Output the (X, Y) coordinate of the center of the cell containing the given text.  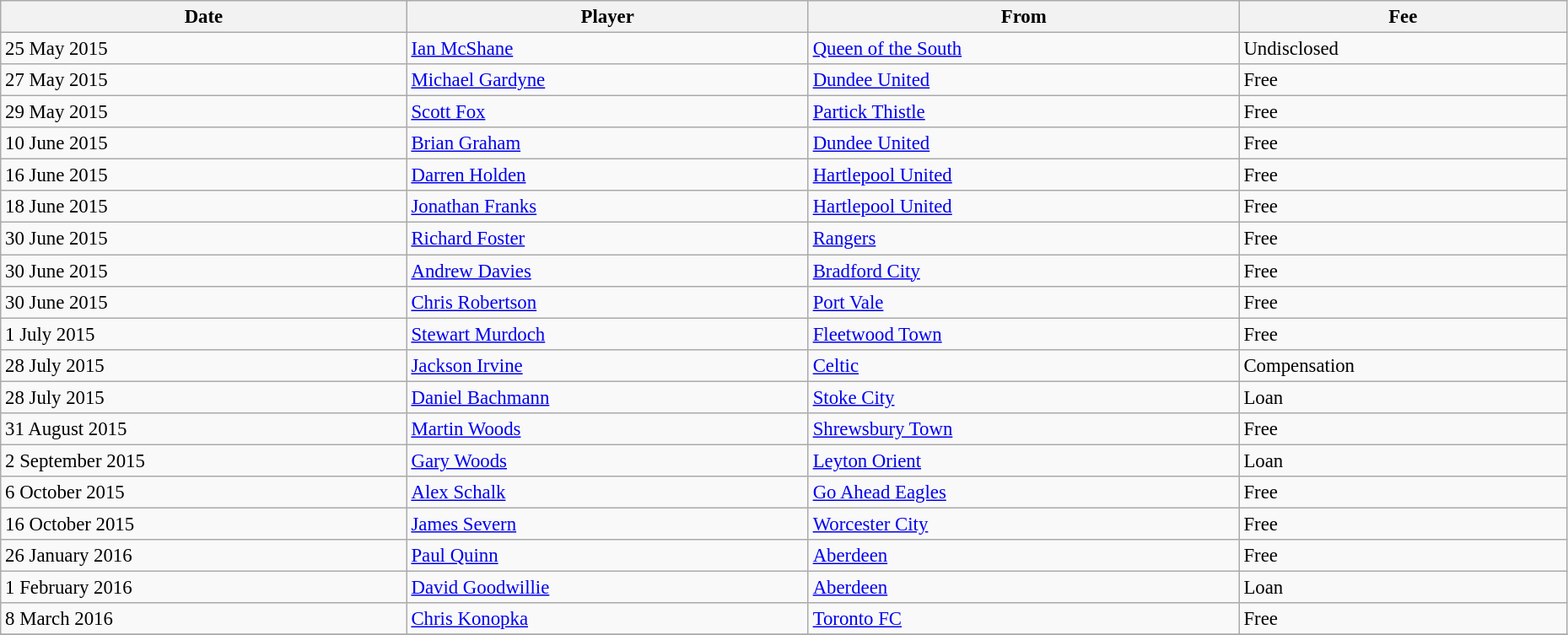
Paul Quinn (607, 556)
Leyton Orient (1024, 460)
16 June 2015 (204, 175)
Stoke City (1024, 397)
31 August 2015 (204, 429)
10 June 2015 (204, 143)
Andrew Davies (607, 271)
Daniel Bachmann (607, 397)
Ian McShane (607, 49)
Worcester City (1024, 524)
Port Vale (1024, 302)
From (1024, 17)
Brian Graham (607, 143)
Shrewsbury Town (1024, 429)
Player (607, 17)
Alex Schalk (607, 492)
Jackson Irvine (607, 365)
1 February 2016 (204, 588)
Chris Robertson (607, 302)
Martin Woods (607, 429)
James Severn (607, 524)
Compensation (1403, 365)
Toronto FC (1024, 619)
Go Ahead Eagles (1024, 492)
Fee (1403, 17)
David Goodwillie (607, 588)
Jonathan Franks (607, 207)
Undisclosed (1403, 49)
Celtic (1024, 365)
Partick Thistle (1024, 112)
18 June 2015 (204, 207)
2 September 2015 (204, 460)
26 January 2016 (204, 556)
Bradford City (1024, 271)
6 October 2015 (204, 492)
Darren Holden (607, 175)
Rangers (1024, 239)
Fleetwood Town (1024, 334)
16 October 2015 (204, 524)
Scott Fox (607, 112)
Gary Woods (607, 460)
8 March 2016 (204, 619)
1 July 2015 (204, 334)
Michael Gardyne (607, 80)
27 May 2015 (204, 80)
25 May 2015 (204, 49)
Richard Foster (607, 239)
Stewart Murdoch (607, 334)
Queen of the South (1024, 49)
Date (204, 17)
Chris Konopka (607, 619)
29 May 2015 (204, 112)
